Search for the cell housing the specified text and yield its (x, y) center coordinate. 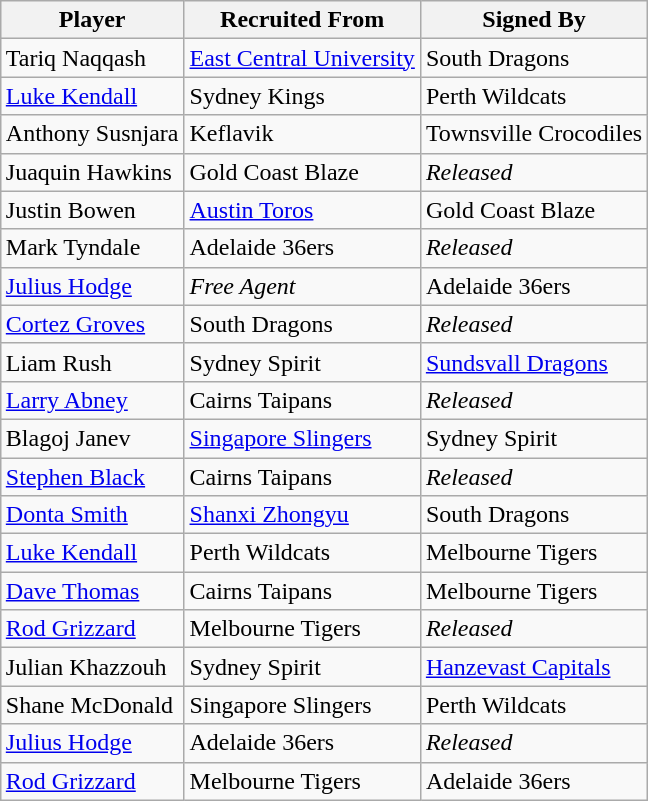
Juaquin Hawkins (92, 172)
Sundsvall Dragons (534, 362)
Donta Smith (92, 515)
Mark Tyndale (92, 248)
East Central University (302, 58)
Recruited From (302, 20)
Townsville Crocodiles (534, 134)
Austin Toros (302, 210)
Sydney Kings (302, 96)
Shanxi Zhongyu (302, 515)
Cortez Groves (92, 324)
Justin Bowen (92, 210)
Shane McDonald (92, 705)
Blagoj Janev (92, 438)
Free Agent (302, 286)
Liam Rush (92, 362)
Dave Thomas (92, 591)
Player (92, 20)
Hanzevast Capitals (534, 667)
Anthony Susnjara (92, 134)
Larry Abney (92, 400)
Julian Khazzouh (92, 667)
Stephen Black (92, 477)
Tariq Naqqash (92, 58)
Keflavik (302, 134)
Signed By (534, 20)
